Extract the (X, Y) coordinate from the center of the cell holding the provided text.  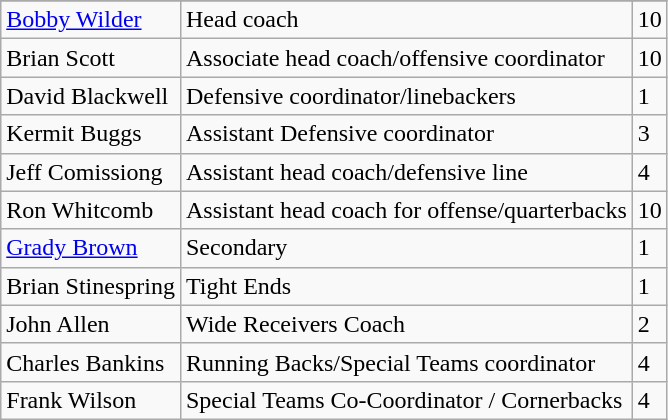
Assistant head coach for offense/quarterbacks (406, 210)
Running Backs/Special Teams coordinator (406, 362)
Assistant Defensive coordinator (406, 134)
Brian Stinespring (91, 286)
Secondary (406, 248)
Ron Whitcomb (91, 210)
Frank Wilson (91, 400)
3 (650, 134)
Head coach (406, 20)
Assistant head coach/defensive line (406, 172)
Special Teams Co-Coordinator / Cornerbacks (406, 400)
Bobby Wilder (91, 20)
John Allen (91, 324)
Jeff Comissiong (91, 172)
Defensive coordinator/linebackers (406, 96)
David Blackwell (91, 96)
Associate head coach/offensive coordinator (406, 58)
Wide Receivers Coach (406, 324)
Brian Scott (91, 58)
Kermit Buggs (91, 134)
Charles Bankins (91, 362)
2 (650, 324)
Tight Ends (406, 286)
Grady Brown (91, 248)
